Capture the cell that displays the provided text and extract its (X, Y) central coordinate. 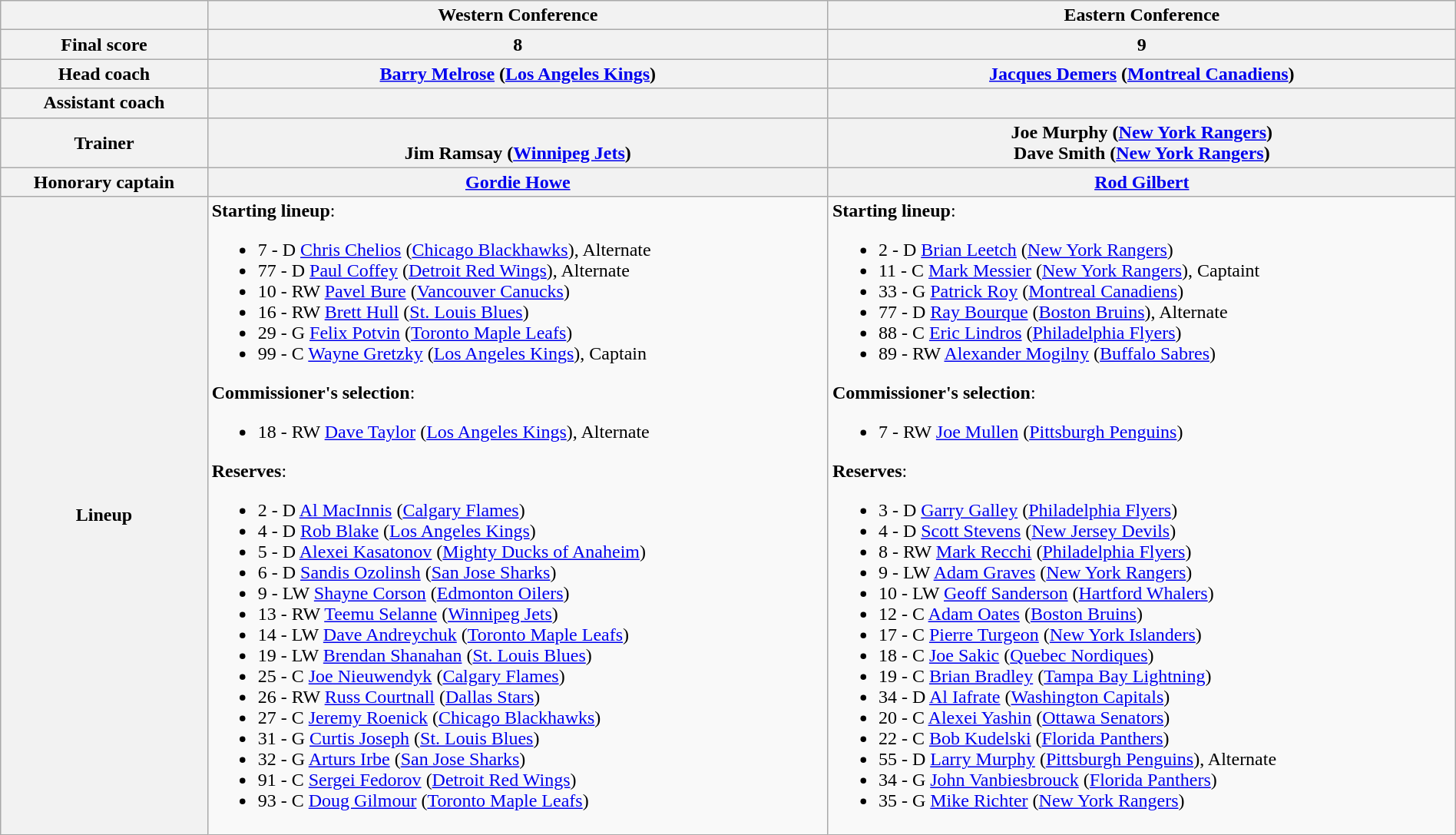
Eastern Conference (1141, 15)
Trainer (104, 143)
Head coach (104, 74)
8 (518, 45)
Barry Melrose (Los Angeles Kings) (518, 74)
9 (1141, 45)
Jacques Demers (Montreal Canadiens) (1141, 74)
Honorary captain (104, 182)
Joe Murphy (New York Rangers)Dave Smith (New York Rangers) (1141, 143)
Final score (104, 45)
Gordie Howe (518, 182)
Western Conference (518, 15)
Rod Gilbert (1141, 182)
Lineup (104, 515)
Assistant coach (104, 103)
Jim Ramsay (Winnipeg Jets) (518, 143)
